Search for the cell housing the specified text and yield its (x, y) center coordinate. 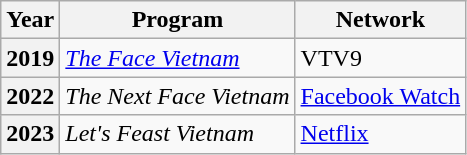
Netflix (380, 134)
2023 (30, 134)
Program (178, 20)
The Next Face Vietnam (178, 96)
2022 (30, 96)
2019 (30, 58)
Let's Feast Vietnam (178, 134)
Facebook Watch (380, 96)
VTV9 (380, 58)
The Face Vietnam (178, 58)
Year (30, 20)
Network (380, 20)
